Find where the given text appears and provide that cell's center as [X, Y] coordinate. 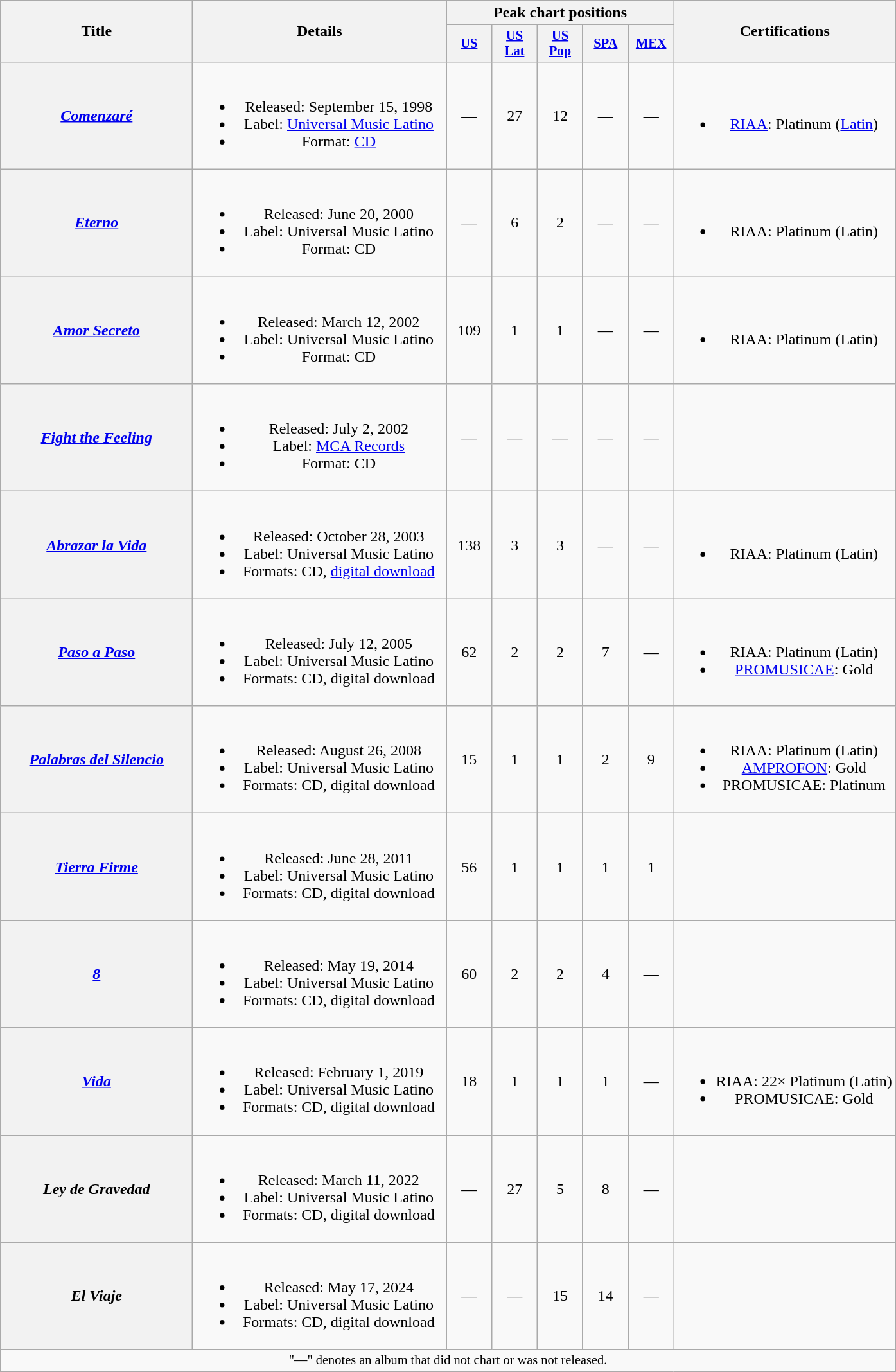
"—" denotes an album that did not chart or was not released. [448, 1360]
RIAA: 22× Platinum (Latin)PROMUSICAE: Gold [785, 1082]
MEX [651, 44]
RIAA: Platinum (Latin)AMPROFON: GoldPROMUSICAE: Platinum [785, 759]
Released: September 15, 1998Label: Universal Music LatinoFormat: CD [320, 116]
Released: March 12, 2002Label: Universal Music LatinoFormat: CD [320, 330]
5 [560, 1188]
Eterno [96, 224]
Comenzaré [96, 116]
Tierra Firme [96, 867]
9 [651, 759]
SPA [605, 44]
7 [605, 653]
Fight the Feeling [96, 438]
Released: October 28, 2003Label: Universal Music LatinoFormats: CD, digital download [320, 545]
6 [515, 224]
14 [605, 1296]
4 [605, 974]
Released: May 17, 2024Label: Universal Music LatinoFormats: CD, digital download [320, 1296]
18 [469, 1082]
Palabras del Silencio [96, 759]
Released: July 12, 2005Label: Universal Music LatinoFormats: CD, digital download [320, 653]
Certifications [785, 31]
USLat [515, 44]
USPop [560, 44]
US [469, 44]
Peak chart positions [560, 13]
Released: July 2, 2002Label: MCA RecordsFormat: CD [320, 438]
Released: February 1, 2019Label: Universal Music LatinoFormats: CD, digital download [320, 1082]
109 [469, 330]
Title [96, 31]
60 [469, 974]
138 [469, 545]
Paso a Paso [96, 653]
Amor Secreto [96, 330]
56 [469, 867]
62 [469, 653]
Abrazar la Vida [96, 545]
Released: March 11, 2022Label: Universal Music LatinoFormats: CD, digital download [320, 1188]
Details [320, 31]
Released: May 19, 2014Label: Universal Music LatinoFormats: CD, digital download [320, 974]
Released: June 20, 2000Label: Universal Music LatinoFormat: CD [320, 224]
Ley de Gravedad [96, 1188]
Released: June 28, 2011Label: Universal Music LatinoFormats: CD, digital download [320, 867]
RIAA: Platinum (Latin)PROMUSICAE: Gold [785, 653]
El Viaje [96, 1296]
Released: August 26, 2008Label: Universal Music LatinoFormats: CD, digital download [320, 759]
12 [560, 116]
Vida [96, 1082]
